Extract the (x, y) coordinate from the center of the cell holding the provided text.  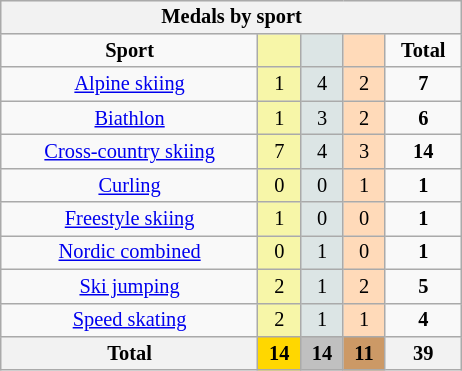
Alpine skiing (129, 84)
Curling (129, 185)
Freestyle skiing (129, 219)
Sport (129, 51)
Nordic combined (129, 253)
39 (424, 354)
Speed skating (129, 320)
6 (424, 118)
Biathlon (129, 118)
11 (364, 354)
Cross-country skiing (129, 152)
Medals by sport (231, 17)
Ski jumping (129, 286)
5 (424, 286)
